For the text-containing cell, return its midpoint in [X, Y] coordinate format. 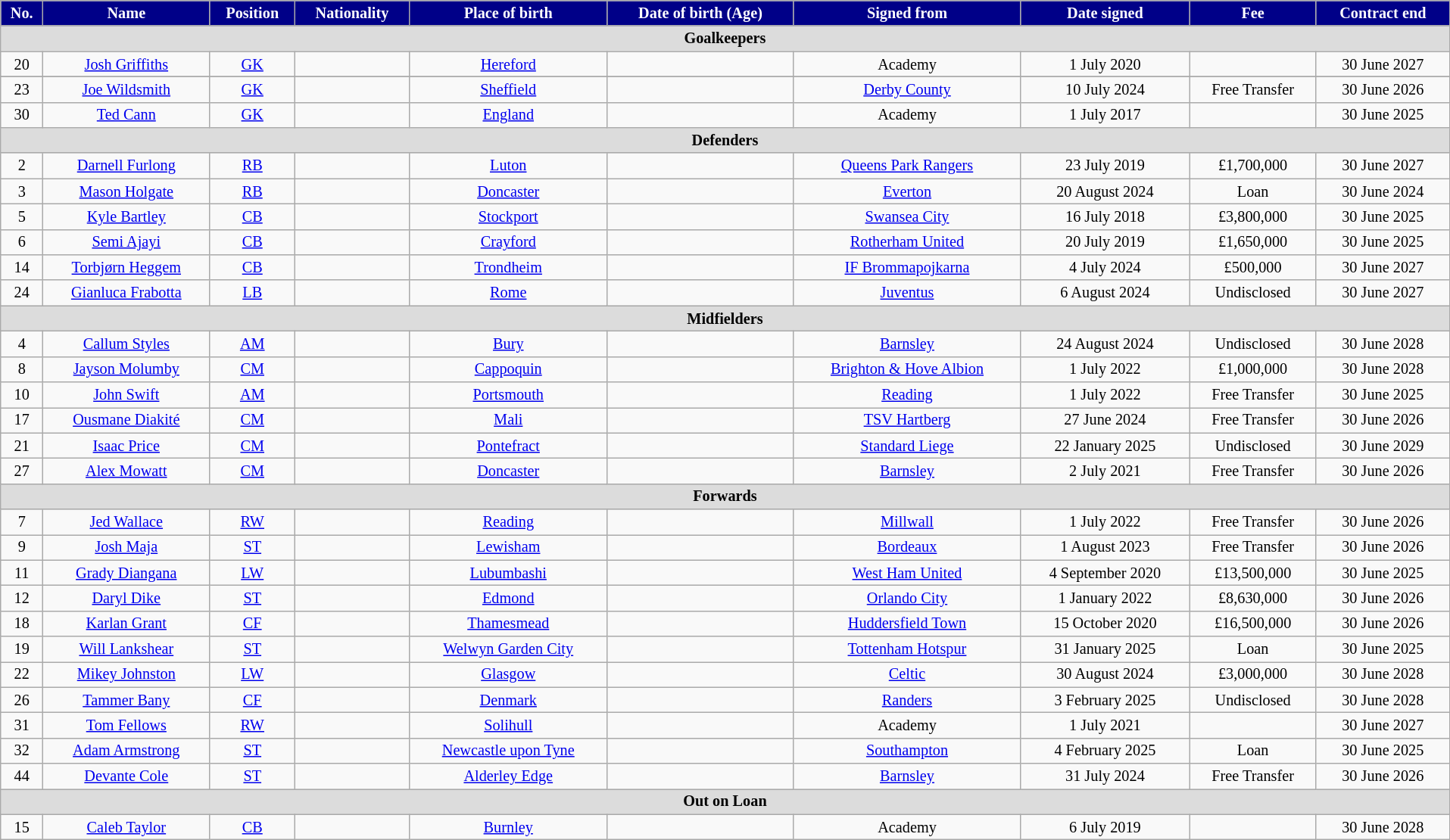
Torbjørn Heggem [126, 267]
Ousmane Diakité [126, 420]
Alderley Edge [508, 776]
Mali [508, 420]
£1,000,000 [1253, 369]
15 [22, 827]
Position [253, 13]
30 June 2029 [1383, 446]
Midfielders [725, 319]
Welwyn Garden City [508, 649]
1 January 2022 [1105, 598]
Isaac Price [126, 446]
6 [22, 242]
Signed from [907, 13]
Southampton [907, 751]
Pontefract [508, 446]
Swansea City [907, 216]
Place of birth [508, 13]
Queens Park Rangers [907, 166]
20 July 2019 [1105, 242]
Tammer Bany [126, 700]
17 [22, 420]
Bury [508, 344]
Date of birth (Age) [700, 13]
3 February 2025 [1105, 700]
Lubumbashi [508, 573]
16 July 2018 [1105, 216]
Out on Loan [725, 801]
Jayson Molumby [126, 369]
20 August 2024 [1105, 191]
Edmond [508, 598]
4 September 2020 [1105, 573]
TSV Hartberg [907, 420]
6 July 2019 [1105, 827]
1 July 2017 [1105, 115]
Burnley [508, 827]
Rome [508, 293]
3 [22, 191]
4 [22, 344]
18 [22, 624]
Sheffield [508, 89]
Kyle Bartley [126, 216]
Juventus [907, 293]
1 July 2020 [1105, 64]
4 February 2025 [1105, 751]
20 [22, 64]
31 July 2024 [1105, 776]
Defenders [725, 140]
11 [22, 573]
Karlan Grant [126, 624]
23 July 2019 [1105, 166]
£1,700,000 [1253, 166]
27 June 2024 [1105, 420]
6 August 2024 [1105, 293]
27 [22, 471]
Devante Cole [126, 776]
Tom Fellows [126, 725]
7 [22, 521]
Denmark [508, 700]
44 [22, 776]
Lewisham [508, 547]
10 July 2024 [1105, 89]
£500,000 [1253, 267]
Grady Diangana [126, 573]
Jed Wallace [126, 521]
26 [22, 700]
Glasgow [508, 674]
Gianluca Frabotta [126, 293]
Tottenham Hotspur [907, 649]
Alex Mowatt [126, 471]
4 July 2024 [1105, 267]
LB [253, 293]
£3,800,000 [1253, 216]
Forwards [725, 496]
Mason Holgate [126, 191]
Hereford [508, 64]
No. [22, 13]
31 January 2025 [1105, 649]
Derby County [907, 89]
24 [22, 293]
Huddersfield Town [907, 624]
Josh Griffiths [126, 64]
£1,650,000 [1253, 242]
22 [22, 674]
30 [22, 115]
14 [22, 267]
8 [22, 369]
Trondheim [508, 267]
Luton [508, 166]
Randers [907, 700]
Semi Ajayi [126, 242]
5 [22, 216]
Newcastle upon Tyne [508, 751]
IF Brommapojkarna [907, 267]
21 [22, 446]
Standard Liege [907, 446]
30 August 2024 [1105, 674]
31 [22, 725]
10 [22, 394]
Celtic [907, 674]
Josh Maja [126, 547]
19 [22, 649]
Contract end [1383, 13]
Mikey Johnston [126, 674]
£16,500,000 [1253, 624]
Crayford [508, 242]
West Ham United [907, 573]
Darnell Furlong [126, 166]
Millwall [907, 521]
Adam Armstrong [126, 751]
Fee [1253, 13]
Rotherham United [907, 242]
9 [22, 547]
Name [126, 13]
Cappoquin [508, 369]
Callum Styles [126, 344]
1 July 2021 [1105, 725]
15 October 2020 [1105, 624]
Caleb Taylor [126, 827]
John Swift [126, 394]
£3,000,000 [1253, 674]
£8,630,000 [1253, 598]
24 August 2024 [1105, 344]
Brighton & Hove Albion [907, 369]
Nationality [353, 13]
Joe Wildsmith [126, 89]
1 August 2023 [1105, 547]
Goalkeepers [725, 39]
Everton [907, 191]
23 [22, 89]
Portsmouth [508, 394]
Thamesmead [508, 624]
Date signed [1105, 13]
2 July 2021 [1105, 471]
£13,500,000 [1253, 573]
Orlando City [907, 598]
12 [22, 598]
Solihull [508, 725]
32 [22, 751]
Stockport [508, 216]
2 [22, 166]
30 June 2024 [1383, 191]
England [508, 115]
Ted Cann [126, 115]
Bordeaux [907, 547]
Daryl Dike [126, 598]
22 January 2025 [1105, 446]
Will Lankshear [126, 649]
